Search for the cell housing the specified text and yield its (X, Y) center coordinate. 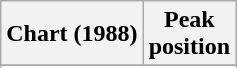
Chart (1988) (72, 34)
Peakposition (189, 34)
